Provide the [x, y] coordinate of the cell's center where the given text is located.  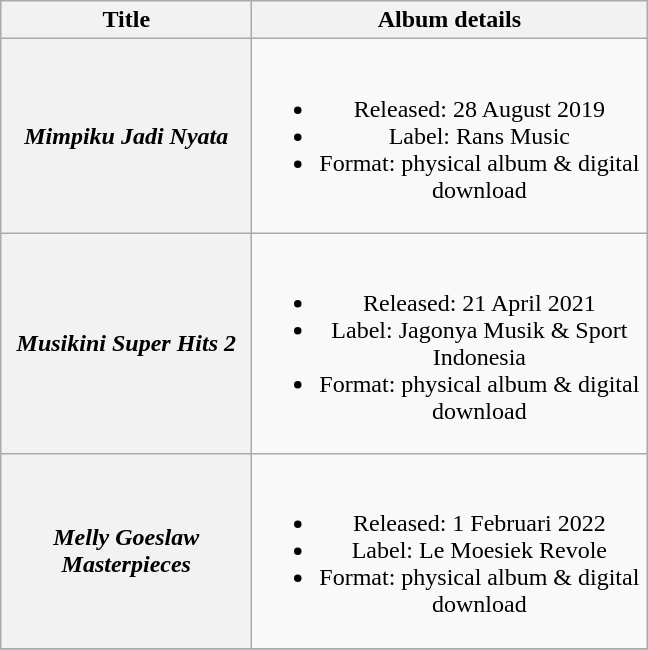
Released: 21 April 2021Label: Jagonya Musik & Sport IndonesiaFormat: physical album & digital download [450, 344]
Mimpiku Jadi Nyata [126, 136]
Title [126, 20]
Melly Goeslaw Masterpieces [126, 551]
Musikini Super Hits 2 [126, 344]
Album details [450, 20]
Released: 28 August 2019Label: Rans MusicFormat: physical album & digital download [450, 136]
Released: 1 Februari 2022Label: Le Moesiek RevoleFormat: physical album & digital download [450, 551]
